Return [x, y] of the center of cell containing provided text 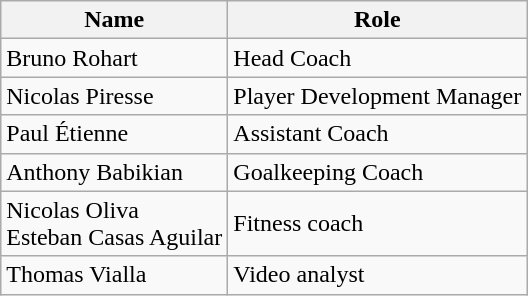
Nicolas Piresse [114, 96]
Assistant Coach [378, 134]
Head Coach [378, 58]
Thomas Vialla [114, 275]
Player Development Manager [378, 96]
Name [114, 20]
Fitness coach [378, 224]
Role [378, 20]
Paul Étienne [114, 134]
Bruno Rohart [114, 58]
Video analyst [378, 275]
Nicolas Oliva Esteban Casas Aguilar [114, 224]
Goalkeeping Coach [378, 172]
Anthony Babikian [114, 172]
